Return the [x, y] coordinate for the center point of the cell that contains the specified text.  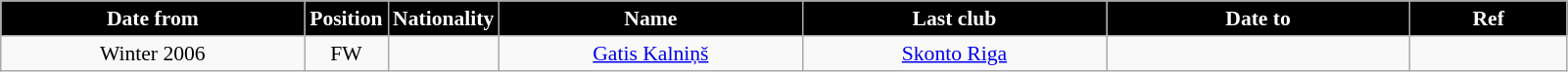
Date to [1259, 18]
Nationality [443, 18]
Winter 2006 [153, 54]
Last club [954, 18]
Skonto Riga [954, 54]
Ref [1489, 18]
FW [347, 54]
Date from [153, 18]
Position [347, 18]
Gatis Kalniņš [650, 54]
Name [650, 18]
